Capture the cell that displays the provided text and extract its (X, Y) central coordinate. 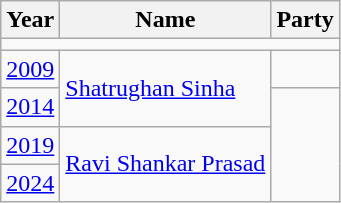
Ravi Shankar Prasad (166, 164)
2024 (30, 183)
2019 (30, 145)
Shatrughan Sinha (166, 88)
Name (166, 20)
Year (30, 20)
2009 (30, 69)
2014 (30, 107)
Party (305, 20)
